Return the [x, y] coordinate for the center point of the cell that contains the specified text.  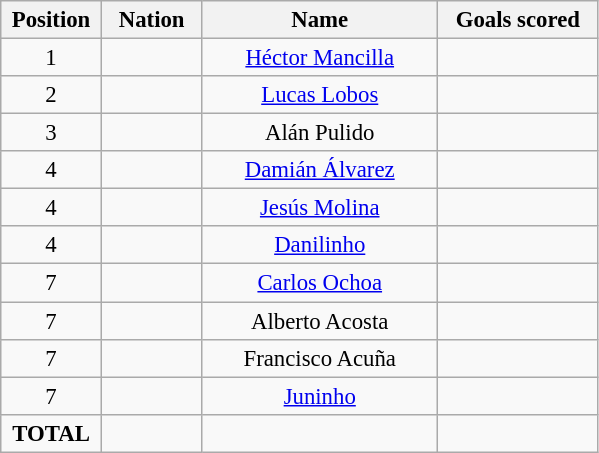
Danilinho [320, 245]
Alberto Acosta [320, 321]
Lucas Lobos [320, 95]
Carlos Ochoa [320, 283]
Position [52, 20]
Goals scored [518, 20]
Nation [152, 20]
3 [52, 133]
Francisco Acuña [320, 358]
Jesús Molina [320, 208]
TOTAL [52, 433]
Damián Álvarez [320, 170]
Name [320, 20]
2 [52, 95]
Alán Pulido [320, 133]
1 [52, 58]
Juninho [320, 396]
Héctor Mancilla [320, 58]
